Pinpoint the cell where the given text exists, returning its (X, Y) midpoint coordinate. 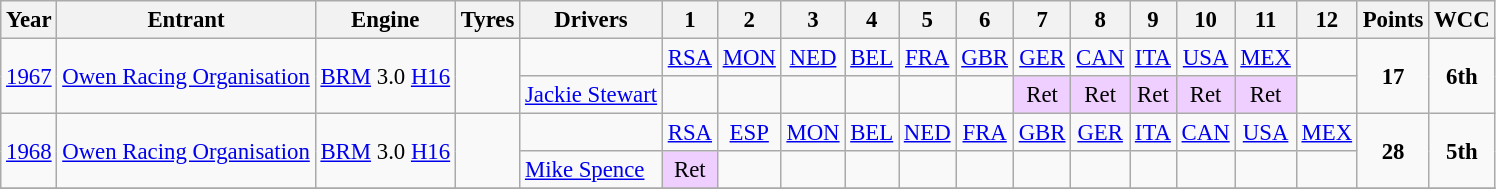
7 (1042, 20)
17 (1392, 76)
Year (29, 20)
6th (1462, 76)
28 (1392, 152)
1967 (29, 76)
Jackie Stewart (592, 95)
5th (1462, 152)
Engine (385, 20)
6 (984, 20)
Drivers (592, 20)
ESP (749, 133)
9 (1154, 20)
5 (926, 20)
Tyres (487, 20)
8 (1100, 20)
1 (690, 20)
12 (1326, 20)
1968 (29, 152)
Mike Spence (592, 170)
3 (813, 20)
11 (1266, 20)
WCC (1462, 20)
Entrant (186, 20)
2 (749, 20)
4 (872, 20)
Points (1392, 20)
10 (1206, 20)
